Detect which cell encompasses the target text, then output its [X, Y] center coordinate. 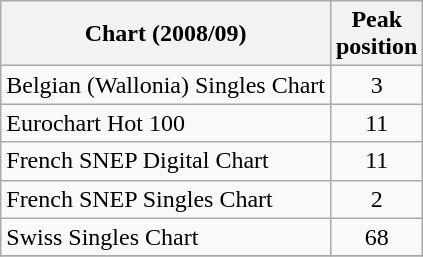
French SNEP Singles Chart [166, 199]
Swiss Singles Chart [166, 237]
French SNEP Digital Chart [166, 161]
Peakposition [376, 34]
Chart (2008/09) [166, 34]
3 [376, 85]
2 [376, 199]
68 [376, 237]
Eurochart Hot 100 [166, 123]
Belgian (Wallonia) Singles Chart [166, 85]
